Pinpoint the cell where the given text exists, returning its [X, Y] midpoint coordinate. 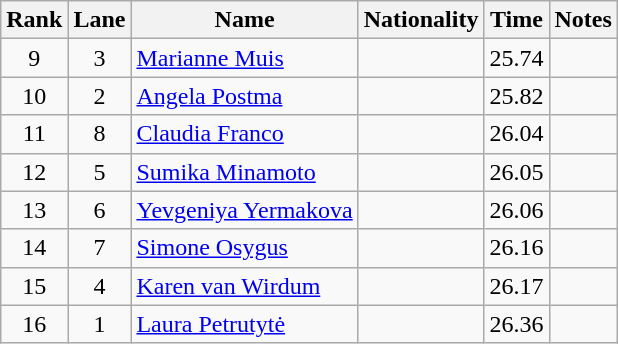
15 [34, 286]
26.16 [516, 248]
8 [100, 134]
4 [100, 286]
Name [244, 20]
3 [100, 58]
26.36 [516, 324]
2 [100, 96]
Notes [583, 20]
10 [34, 96]
Claudia Franco [244, 134]
9 [34, 58]
1 [100, 324]
16 [34, 324]
Marianne Muis [244, 58]
Simone Osygus [244, 248]
14 [34, 248]
25.74 [516, 58]
7 [100, 248]
26.17 [516, 286]
Time [516, 20]
Laura Petrutytė [244, 324]
Angela Postma [244, 96]
13 [34, 210]
5 [100, 172]
Sumika Minamoto [244, 172]
25.82 [516, 96]
26.05 [516, 172]
Rank [34, 20]
12 [34, 172]
Yevgeniya Yermakova [244, 210]
11 [34, 134]
Karen van Wirdum [244, 286]
Nationality [421, 20]
26.04 [516, 134]
26.06 [516, 210]
6 [100, 210]
Lane [100, 20]
